Return the (x, y) coordinate for the center point of the cell that contains the specified text.  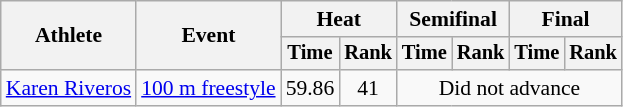
Final (565, 19)
Heat (339, 19)
Athlete (68, 36)
41 (368, 88)
Semifinal (453, 19)
Did not advance (510, 88)
100 m freestyle (208, 88)
59.86 (310, 88)
Karen Riveros (68, 88)
Event (208, 36)
